Extract the [x, y] coordinate from the center of the cell holding the provided text.  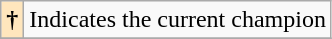
† [12, 20]
Indicates the current champion [178, 20]
